Capture the cell that displays the provided text and extract its (x, y) central coordinate. 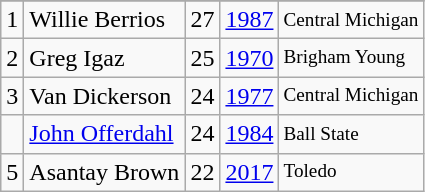
1987 (250, 20)
2 (12, 58)
1984 (250, 134)
Greg Igaz (104, 58)
1977 (250, 96)
John Offerdahl (104, 134)
27 (202, 20)
Brigham Young (351, 58)
25 (202, 58)
1 (12, 20)
Van Dickerson (104, 96)
1970 (250, 58)
Willie Berrios (104, 20)
5 (12, 172)
Toledo (351, 172)
22 (202, 172)
3 (12, 96)
2017 (250, 172)
Asantay Brown (104, 172)
Ball State (351, 134)
